From the cell containing the given text, extract its center point as [x, y] coordinate. 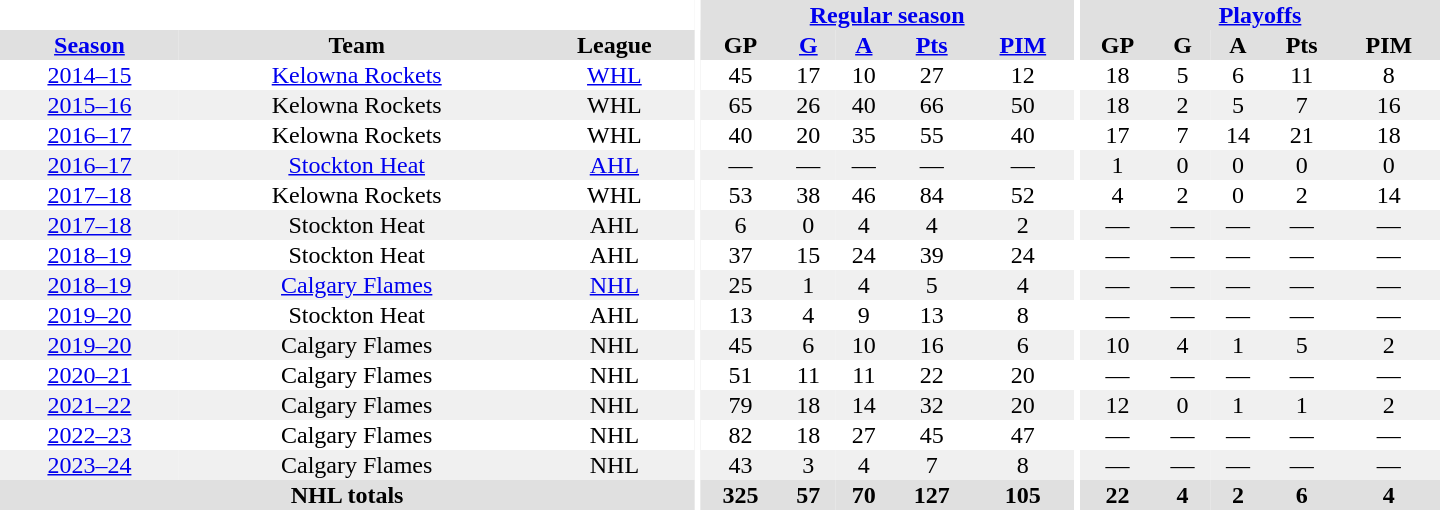
3 [809, 465]
Season [90, 45]
39 [932, 255]
2021–22 [90, 405]
26 [809, 105]
325 [740, 495]
53 [740, 195]
55 [932, 135]
21 [1302, 135]
Team [357, 45]
2015–16 [90, 105]
NHL totals [347, 495]
84 [932, 195]
127 [932, 495]
47 [1023, 435]
43 [740, 465]
9 [864, 315]
57 [809, 495]
51 [740, 375]
15 [809, 255]
37 [740, 255]
35 [864, 135]
82 [740, 435]
2014–15 [90, 75]
105 [1023, 495]
65 [740, 105]
70 [864, 495]
2022–23 [90, 435]
League [615, 45]
79 [740, 405]
Playoffs [1260, 15]
38 [809, 195]
2023–24 [90, 465]
66 [932, 105]
25 [740, 285]
32 [932, 405]
50 [1023, 105]
Regular season [886, 15]
52 [1023, 195]
46 [864, 195]
2020–21 [90, 375]
